Return (X, Y) of the center of cell containing provided text 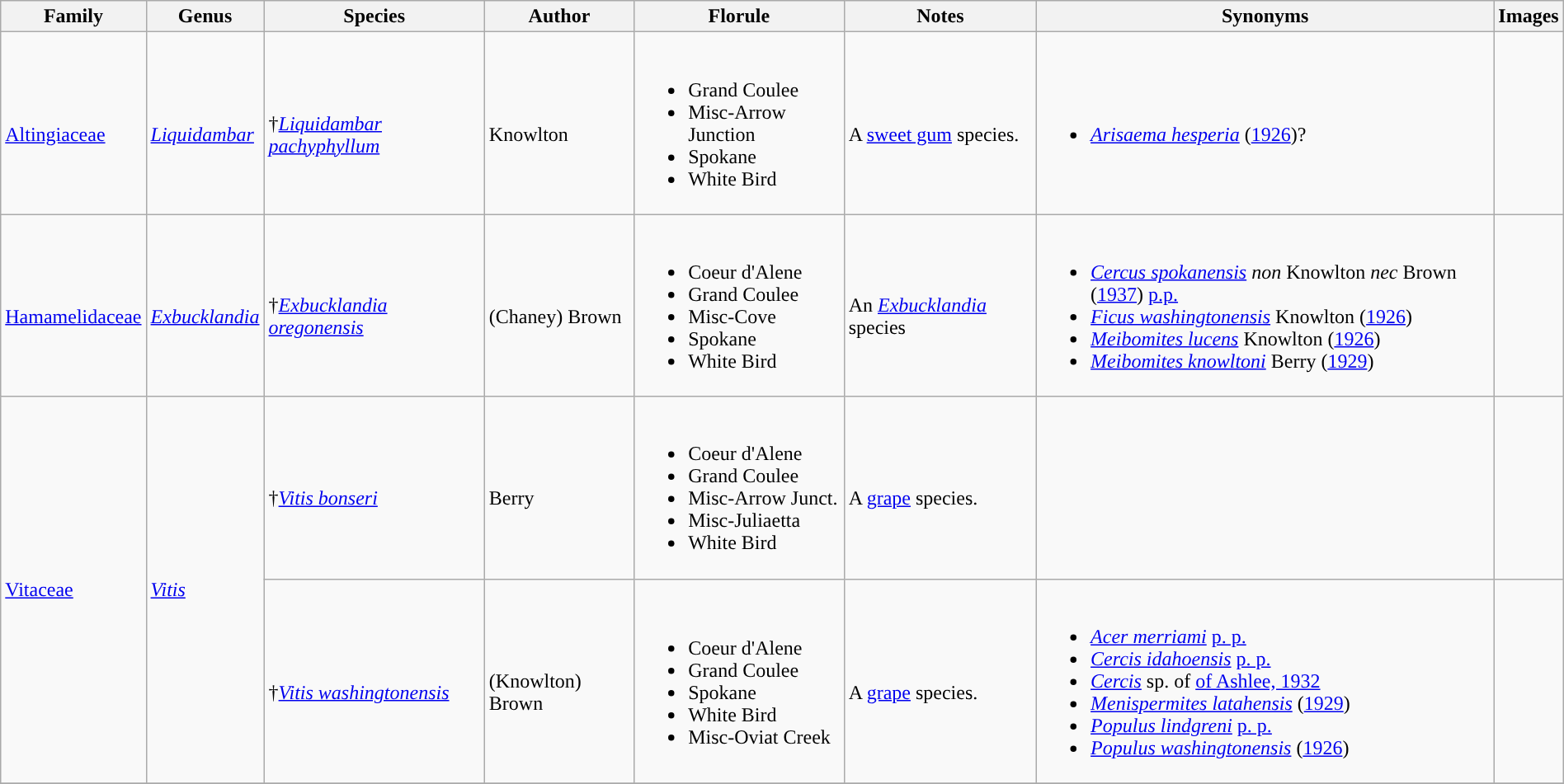
Coeur d'AleneGrand CouleeMisc-Arrow Junct.Misc-JuliaettaWhite Bird (739, 488)
†Liquidambar pachyphyllum (375, 124)
Grand CouleeMisc-Arrow JunctionSpokaneWhite Bird (739, 124)
(Chaney) Brown (559, 305)
Synonyms (1265, 16)
†Vitis washingtonensis (375, 681)
Author (559, 16)
Florule (739, 16)
†Vitis bonseri (375, 488)
Vitis (205, 590)
Images (1529, 16)
Coeur d'AleneGrand CouleeMisc-CoveSpokaneWhite Bird (739, 305)
Coeur d'AleneGrand CouleeSpokaneWhite BirdMisc-Oviat Creek (739, 681)
Knowlton (559, 124)
Genus (205, 16)
Exbucklandia (205, 305)
Liquidambar (205, 124)
†Exbucklandia oregonensis (375, 305)
Hamamelidaceae (73, 305)
Species (375, 16)
Arisaema hesperia (1926)? (1265, 124)
Berry (559, 488)
A sweet gum species. (940, 124)
Vitaceae (73, 590)
Altingiaceae (73, 124)
An Exbucklandia species (940, 305)
Family (73, 16)
(Knowlton) Brown (559, 681)
Notes (940, 16)
